Locate the cell with the specified text and output its (X, Y) center coordinate. 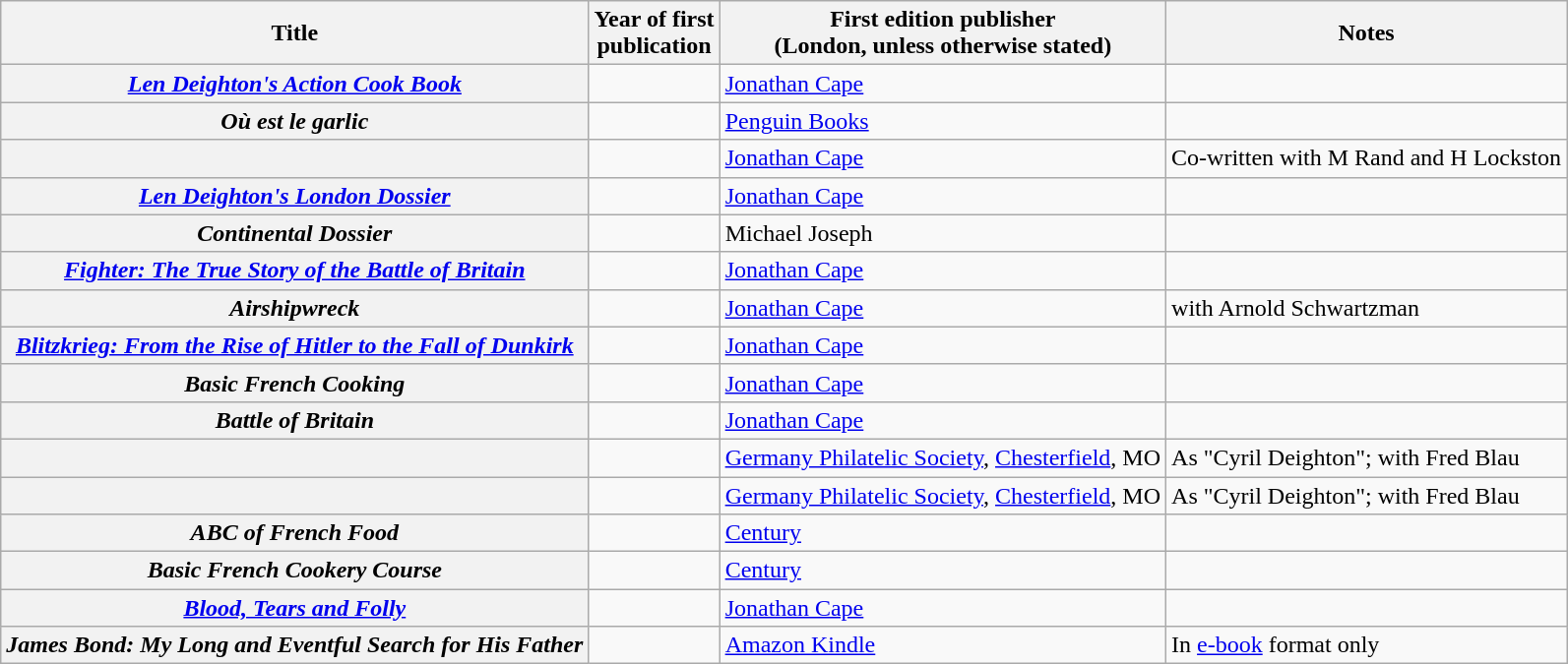
In e-book format only (1366, 645)
Basic French Cooking (295, 383)
Battle of Britain (295, 420)
Basic French Cookery Course (295, 571)
Michael Joseph (943, 233)
Amazon Kindle (943, 645)
Len Deighton's Action Cook Book (295, 84)
Airshipwreck (295, 308)
ABC of French Food (295, 533)
Continental Dossier (295, 233)
Notes (1366, 33)
Year of firstpublication (654, 33)
Co-written with M Rand and H Lockston (1366, 158)
Blood, Tears and Folly (295, 608)
James Bond: My Long and Eventful Search for His Father (295, 645)
Title (295, 33)
Où est le garlic (295, 121)
Blitzkrieg: From the Rise of Hitler to the Fall of Dunkirk (295, 345)
with Arnold Schwartzman (1366, 308)
Penguin Books (943, 121)
Fighter: The True Story of the Battle of Britain (295, 271)
First edition publisher(London, unless otherwise stated) (943, 33)
Len Deighton's London Dossier (295, 196)
